Output the (x, y) coordinate of the center of the cell containing the given text.  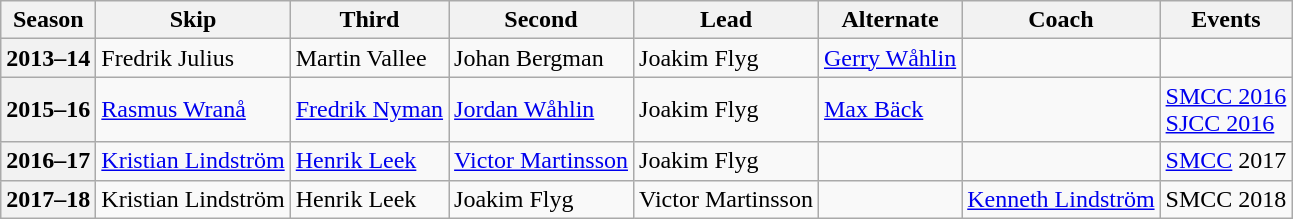
Martin Vallee (369, 58)
SMCC 2017 (1226, 161)
Max Bäck (890, 110)
Kenneth Lindström (1061, 199)
Fredrik Julius (193, 58)
SMCC 2018 (1226, 199)
Fredrik Nyman (369, 110)
Alternate (890, 20)
2017–18 (48, 199)
Third (369, 20)
Skip (193, 20)
Events (1226, 20)
Season (48, 20)
2015–16 (48, 110)
2013–14 (48, 58)
Coach (1061, 20)
Second (542, 20)
Lead (726, 20)
SMCC 2016 SJCC 2016 (1226, 110)
Johan Bergman (542, 58)
Gerry Wåhlin (890, 58)
Rasmus Wranå (193, 110)
Jordan Wåhlin (542, 110)
2016–17 (48, 161)
